Return [x, y] of the center of cell containing provided text 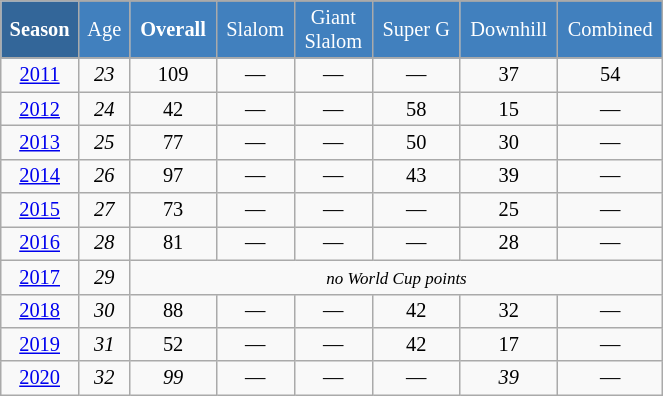
43 [416, 176]
24 [104, 109]
37 [508, 75]
52 [173, 344]
23 [104, 75]
97 [173, 176]
no World Cup points [396, 277]
2019 [40, 344]
2014 [40, 176]
Combined [610, 29]
2018 [40, 311]
Overall [173, 29]
Super G [416, 29]
27 [104, 210]
26 [104, 176]
31 [104, 344]
81 [173, 243]
50 [416, 142]
Slalom [255, 29]
73 [173, 210]
2020 [40, 378]
54 [610, 75]
99 [173, 378]
88 [173, 311]
2016 [40, 243]
2011 [40, 75]
2013 [40, 142]
109 [173, 75]
Season [40, 29]
GiantSlalom [333, 29]
77 [173, 142]
29 [104, 277]
Age [104, 29]
17 [508, 344]
15 [508, 109]
2012 [40, 109]
2017 [40, 277]
2015 [40, 210]
Downhill [508, 29]
58 [416, 109]
